Provide the (x, y) coordinate of the cell's center where the given text is located.  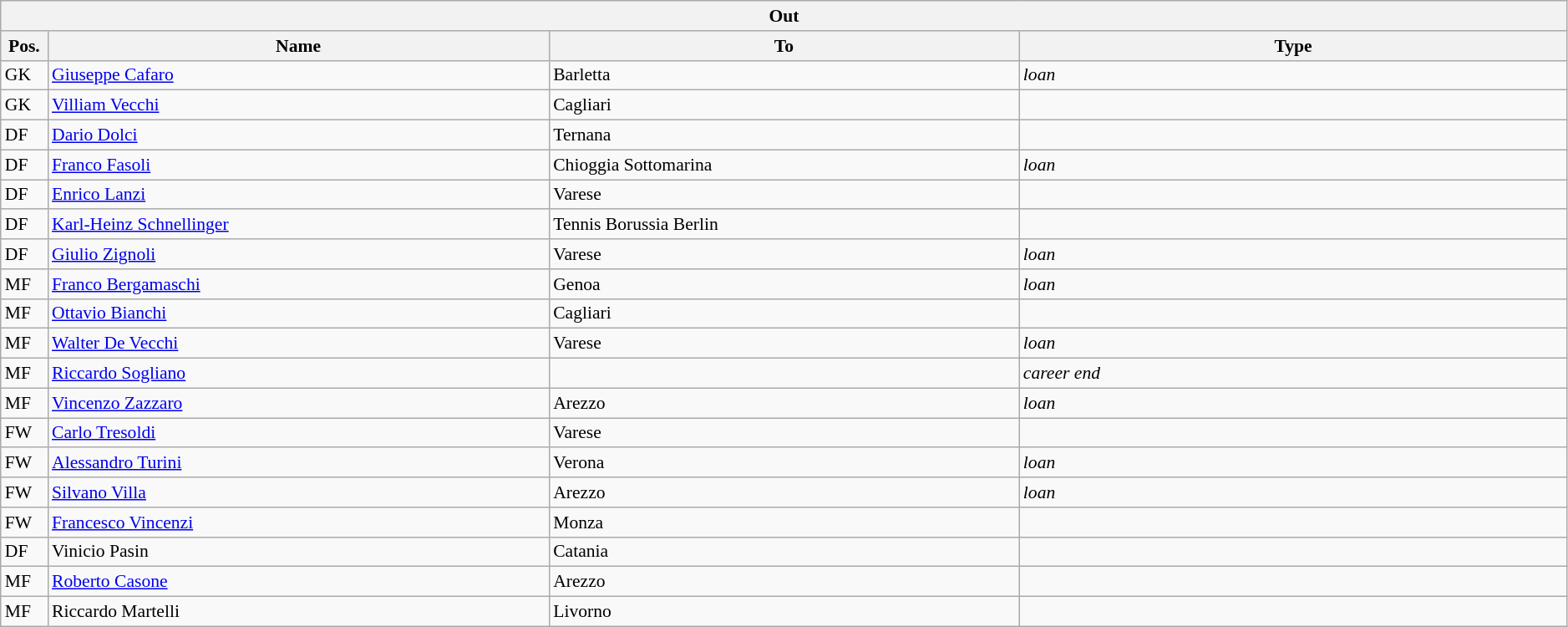
Vinicio Pasin (298, 552)
Giulio Zignoli (298, 254)
Barletta (784, 75)
Vincenzo Zazzaro (298, 403)
Giuseppe Cafaro (298, 75)
Alessandro Turini (298, 463)
Livorno (784, 612)
Francesco Vincenzi (298, 522)
Chioggia Sottomarina (784, 165)
Name (298, 46)
Riccardo Martelli (298, 612)
career end (1293, 374)
Riccardo Sogliano (298, 374)
Dario Dolci (298, 135)
Tennis Borussia Berlin (784, 225)
Enrico Lanzi (298, 195)
Ottavio Bianchi (298, 313)
Ternana (784, 135)
Villiam Vecchi (298, 105)
Genoa (784, 284)
Catania (784, 552)
Roberto Casone (298, 582)
Karl-Heinz Schnellinger (298, 225)
Carlo Tresoldi (298, 433)
To (784, 46)
Pos. (24, 46)
Silvano Villa (298, 492)
Walter De Vecchi (298, 344)
Out (784, 16)
Verona (784, 463)
Franco Fasoli (298, 165)
Monza (784, 522)
Franco Bergamaschi (298, 284)
Type (1293, 46)
